Return (X, Y) of the center of cell containing provided text 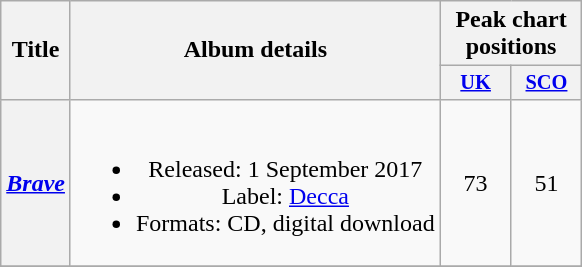
Brave (36, 182)
Peak chart positions (511, 34)
UK (476, 83)
Released: 1 September 2017Label: DeccaFormats: CD, digital download (255, 182)
73 (476, 182)
Album details (255, 50)
51 (546, 182)
SCO (546, 83)
Title (36, 50)
